Scan for the cell matching the given text and deliver its [X, Y] coordinate at center. 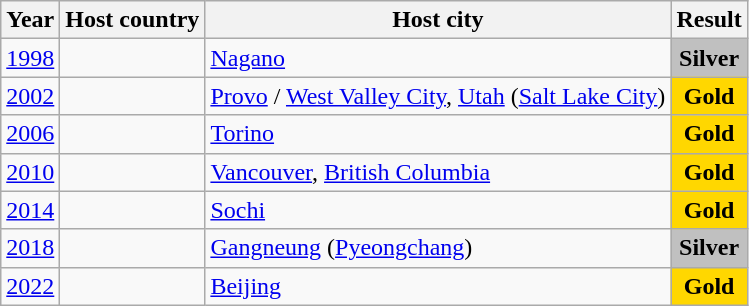
2006 [30, 134]
Year [30, 20]
Result [709, 20]
2002 [30, 96]
Host country [132, 20]
Sochi [438, 210]
2010 [30, 172]
2022 [30, 286]
Gangneung (Pyeongchang) [438, 248]
Beijing [438, 286]
2014 [30, 210]
Host city [438, 20]
Provo / West Valley City, Utah (Salt Lake City) [438, 96]
Torino [438, 134]
Nagano [438, 58]
1998 [30, 58]
2018 [30, 248]
Vancouver, British Columbia [438, 172]
